Return [x, y] of the center of cell containing provided text 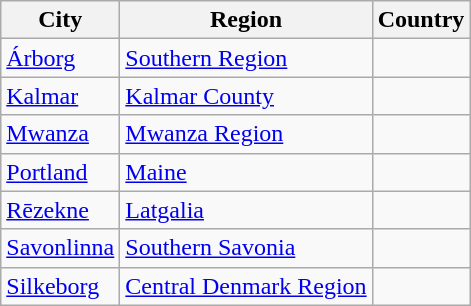
Region [246, 20]
Árborg [60, 58]
Kalmar [60, 96]
Country [421, 20]
Central Denmark Region [246, 286]
Mwanza Region [246, 134]
Rēzekne [60, 210]
Kalmar County [246, 96]
Portland [60, 172]
Maine [246, 172]
City [60, 20]
Latgalia [246, 210]
Silkeborg [60, 286]
Mwanza [60, 134]
Southern Region [246, 58]
Savonlinna [60, 248]
Southern Savonia [246, 248]
